For the text-containing cell, return its midpoint in [X, Y] coordinate format. 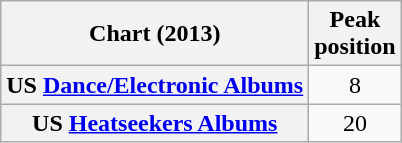
20 [355, 123]
Chart (2013) [155, 34]
Peakposition [355, 34]
8 [355, 85]
US Dance/Electronic Albums [155, 85]
US Heatseekers Albums [155, 123]
